Search for the cell housing the specified text and yield its [x, y] center coordinate. 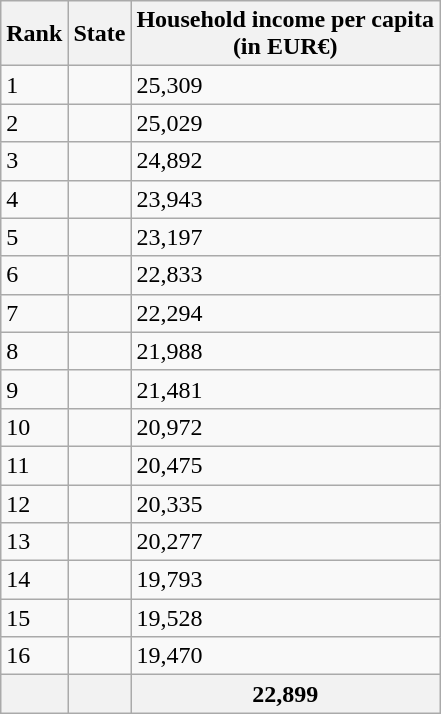
15 [34, 618]
21,988 [286, 351]
1 [34, 85]
24,892 [286, 161]
23,943 [286, 199]
20,277 [286, 542]
21,481 [286, 389]
25,029 [286, 123]
Household income per capita(in EUR€) [286, 34]
14 [34, 580]
10 [34, 427]
20,972 [286, 427]
19,793 [286, 580]
Rank [34, 34]
20,335 [286, 503]
20,475 [286, 465]
23,197 [286, 237]
11 [34, 465]
3 [34, 161]
5 [34, 237]
6 [34, 275]
12 [34, 503]
7 [34, 313]
4 [34, 199]
22,294 [286, 313]
8 [34, 351]
9 [34, 389]
16 [34, 656]
25,309 [286, 85]
19,470 [286, 656]
2 [34, 123]
19,528 [286, 618]
State [100, 34]
22,899 [286, 694]
22,833 [286, 275]
13 [34, 542]
